From the cell containing the given text, extract its center point as (X, Y) coordinate. 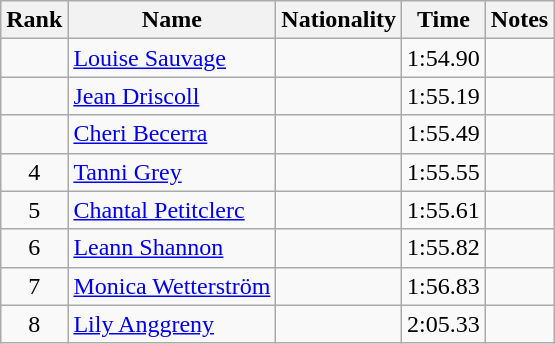
Name (172, 20)
1:55.82 (444, 248)
Notes (519, 20)
2:05.33 (444, 324)
Monica Wetterström (172, 286)
Rank (34, 20)
Leann Shannon (172, 248)
1:54.90 (444, 58)
1:55.49 (444, 134)
Louise Sauvage (172, 58)
4 (34, 172)
1:55.19 (444, 96)
Chantal Petitclerc (172, 210)
Lily Anggreny (172, 324)
5 (34, 210)
1:55.61 (444, 210)
7 (34, 286)
8 (34, 324)
Jean Driscoll (172, 96)
Tanni Grey (172, 172)
1:55.55 (444, 172)
6 (34, 248)
Cheri Becerra (172, 134)
Nationality (339, 20)
Time (444, 20)
1:56.83 (444, 286)
